Extract the [X, Y] coordinate from the center of the cell holding the provided text.  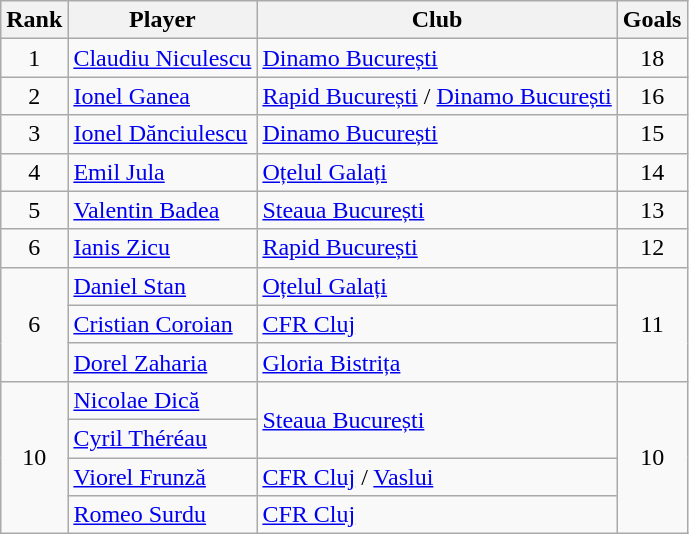
18 [652, 58]
12 [652, 248]
Gloria Bistrița [437, 362]
14 [652, 172]
Cyril Théréau [162, 438]
Cristian Coroian [162, 324]
11 [652, 324]
Dorel Zaharia [162, 362]
Claudiu Niculescu [162, 58]
Rapid București / Dinamo București [437, 96]
13 [652, 210]
15 [652, 134]
Club [437, 20]
Ionel Dănciulescu [162, 134]
Daniel Stan [162, 286]
Ianis Zicu [162, 248]
5 [34, 210]
Rapid București [437, 248]
Ionel Ganea [162, 96]
1 [34, 58]
Emil Jula [162, 172]
Rank [34, 20]
4 [34, 172]
Romeo Surdu [162, 515]
Goals [652, 20]
Nicolae Dică [162, 400]
Player [162, 20]
2 [34, 96]
16 [652, 96]
CFR Cluj / Vaslui [437, 477]
3 [34, 134]
Valentin Badea [162, 210]
Viorel Frunză [162, 477]
